Provide the (x, y) coordinate of the cell's center where the given text is located.  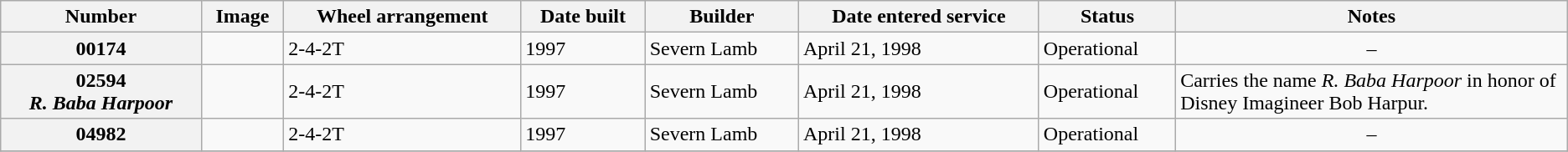
02594R. Baba Harpoor (101, 92)
Date built (583, 17)
Notes (1372, 17)
Builder (722, 17)
Status (1107, 17)
Image (242, 17)
Date entered service (918, 17)
00174 (101, 48)
04982 (101, 134)
Carries the name R. Baba Harpoor in honor of Disney Imagineer Bob Harpur. (1372, 92)
Wheel arrangement (402, 17)
Number (101, 17)
